Capture the cell that displays the provided text and extract its (X, Y) central coordinate. 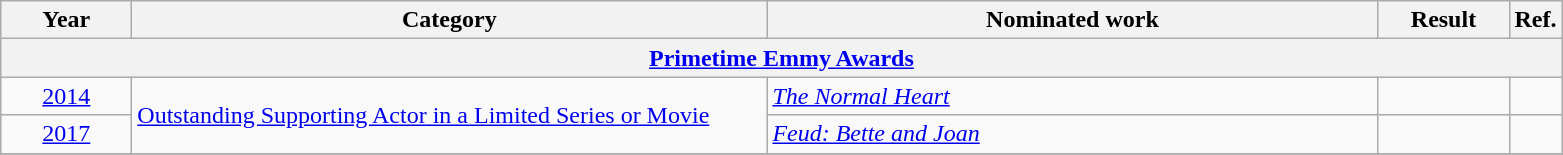
Nominated work (1072, 20)
Outstanding Supporting Actor in a Limited Series or Movie (450, 115)
The Normal Heart (1072, 96)
Ref. (1536, 20)
Year (66, 20)
Feud: Bette and Joan (1072, 134)
2017 (66, 134)
2014 (66, 96)
Category (450, 20)
Result (1444, 20)
Primetime Emmy Awards (782, 58)
